Identify which cell holds the provided text, then report its [x, y] central coordinate. 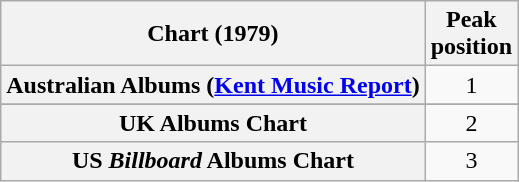
US Billboard Albums Chart [213, 161]
1 [471, 85]
2 [471, 123]
Australian Albums (Kent Music Report) [213, 85]
Chart (1979) [213, 34]
3 [471, 161]
UK Albums Chart [213, 123]
Peakposition [471, 34]
